Determine the (X, Y) coordinate at the center of the cell enclosing the given text.  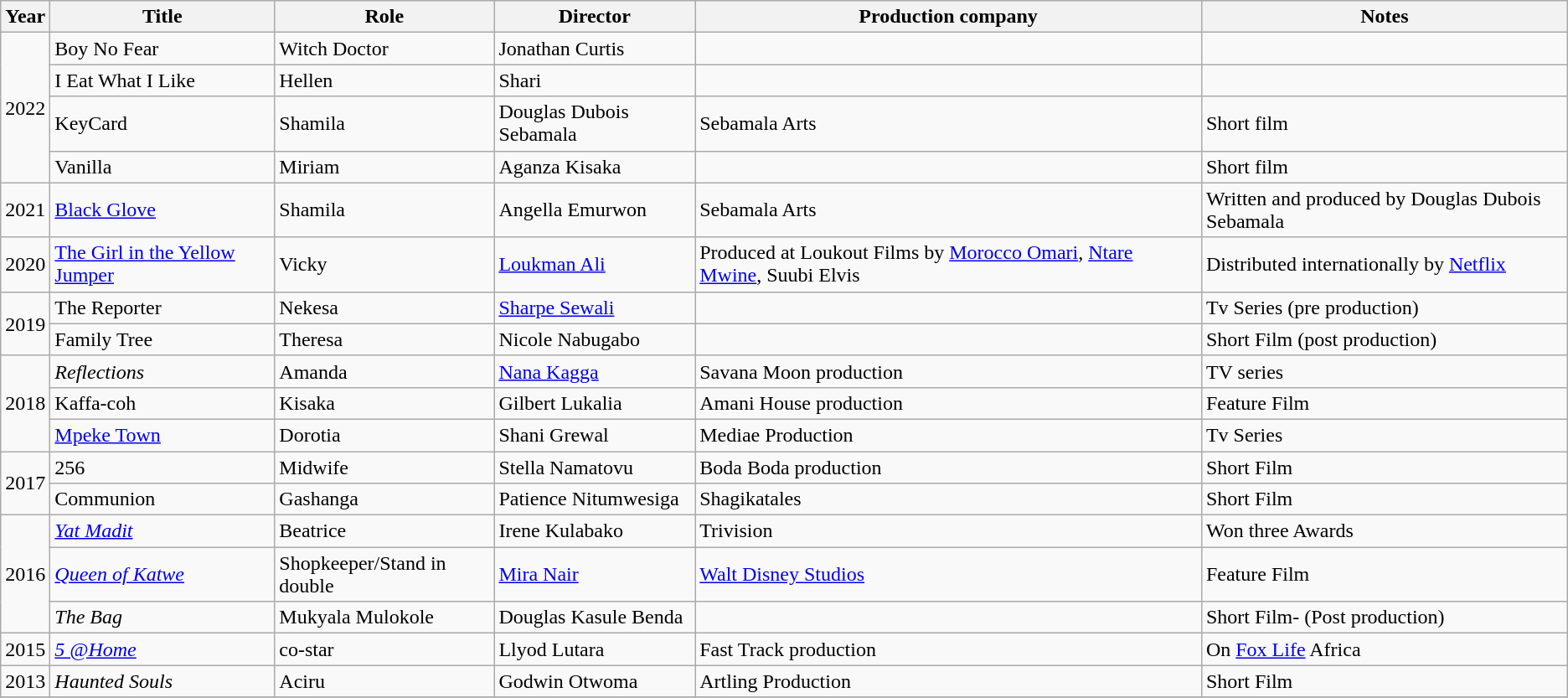
Nana Kagga (595, 371)
Theresa (384, 339)
Douglas Dubois Sebamala (595, 124)
I Eat What I Like (162, 80)
Midwife (384, 467)
The Reporter (162, 308)
Patience Nitumwesiga (595, 499)
Boda Boda production (948, 467)
Artling Production (948, 681)
Jonathan Curtis (595, 49)
2016 (25, 575)
Hellen (384, 80)
Communion (162, 499)
Notes (1384, 17)
Mukyala Mulokole (384, 618)
The Girl in the Yellow Jumper (162, 265)
Director (595, 17)
Amani House production (948, 403)
Shopkeeper/Stand in double (384, 575)
TV series (1384, 371)
Short Film (post production) (1384, 339)
Shari (595, 80)
On Fox Life Africa (1384, 649)
Distributed internationally by Netflix (1384, 265)
Reflections (162, 371)
Shagikatales (948, 499)
Gashanga (384, 499)
Dorotia (384, 435)
Kaffa-coh (162, 403)
Amanda (384, 371)
Gilbert Lukalia (595, 403)
2015 (25, 649)
2013 (25, 681)
Short Film- (Post production) (1384, 618)
Fast Track production (948, 649)
Family Tree (162, 339)
Godwin Otwoma (595, 681)
Walt Disney Studios (948, 575)
256 (162, 467)
KeyCard (162, 124)
Kisaka (384, 403)
Vicky (384, 265)
The Bag (162, 618)
Produced at Loukout Films by Morocco Omari, Ntare Mwine, Suubi Elvis (948, 265)
Shani Grewal (595, 435)
Loukman Ali (595, 265)
Beatrice (384, 531)
2022 (25, 107)
Aciru (384, 681)
Angella Emurwon (595, 209)
Black Glove (162, 209)
2018 (25, 403)
Savana Moon production (948, 371)
Irene Kulabako (595, 531)
Haunted Souls (162, 681)
Won three Awards (1384, 531)
Production company (948, 17)
Mpeke Town (162, 435)
2020 (25, 265)
Witch Doctor (384, 49)
Nekesa (384, 308)
Douglas Kasule Benda (595, 618)
Boy No Fear (162, 49)
Sharpe Sewali (595, 308)
Written and produced by Douglas Dubois Sebamala (1384, 209)
Vanilla (162, 167)
2019 (25, 323)
co-star (384, 649)
Mediae Production (948, 435)
Llyod Lutara (595, 649)
Yat Madit (162, 531)
Nicole Nabugabo (595, 339)
Queen of Katwe (162, 575)
Miriam (384, 167)
Aganza Kisaka (595, 167)
Title (162, 17)
Tv Series (1384, 435)
5 @Home (162, 649)
Tv Series (pre production) (1384, 308)
Mira Nair (595, 575)
2021 (25, 209)
Year (25, 17)
Role (384, 17)
Trivision (948, 531)
2017 (25, 483)
Stella Namatovu (595, 467)
